Find where the given text appears and provide that cell's center as (X, Y) coordinate. 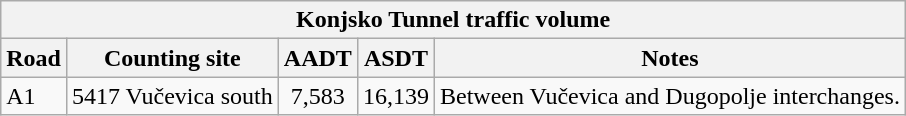
5417 Vučevica south (172, 96)
Notes (670, 58)
16,139 (396, 96)
Counting site (172, 58)
Between Vučevica and Dugopolje interchanges. (670, 96)
A1 (34, 96)
Konjsko Tunnel traffic volume (454, 20)
Road (34, 58)
ASDT (396, 58)
7,583 (318, 96)
AADT (318, 58)
